Pinpoint the cell where the given text exists, returning its [x, y] midpoint coordinate. 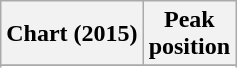
Chart (2015) [72, 34]
Peakposition [189, 34]
